Detect which cell encompasses the target text, then output its [X, Y] center coordinate. 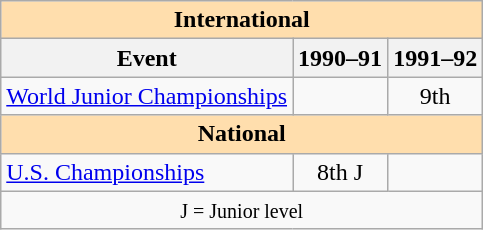
National [242, 134]
J = Junior level [242, 210]
World Junior Championships [147, 96]
1991–92 [436, 58]
9th [436, 96]
8th J [340, 172]
U.S. Championships [147, 172]
International [242, 20]
Event [147, 58]
1990–91 [340, 58]
